Detect which cell encompasses the target text, then output its (x, y) center coordinate. 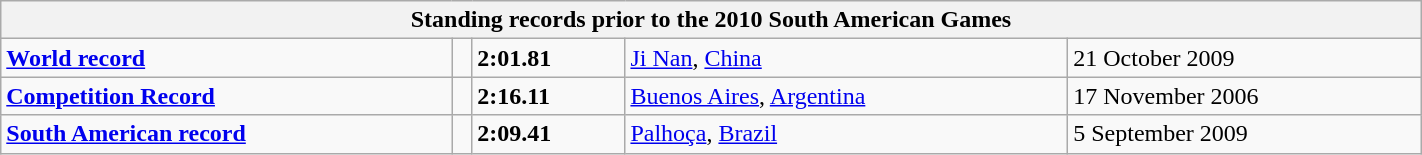
2:01.81 (548, 58)
Buenos Aires, Argentina (846, 96)
Competition Record (226, 96)
Standing records prior to the 2010 South American Games (711, 20)
17 November 2006 (1245, 96)
21 October 2009 (1245, 58)
2:09.41 (548, 134)
5 September 2009 (1245, 134)
2:16.11 (548, 96)
South American record (226, 134)
Ji Nan, China (846, 58)
World record (226, 58)
Palhoça, Brazil (846, 134)
